Determine the (x, y) coordinate at the center of the cell enclosing the given text.  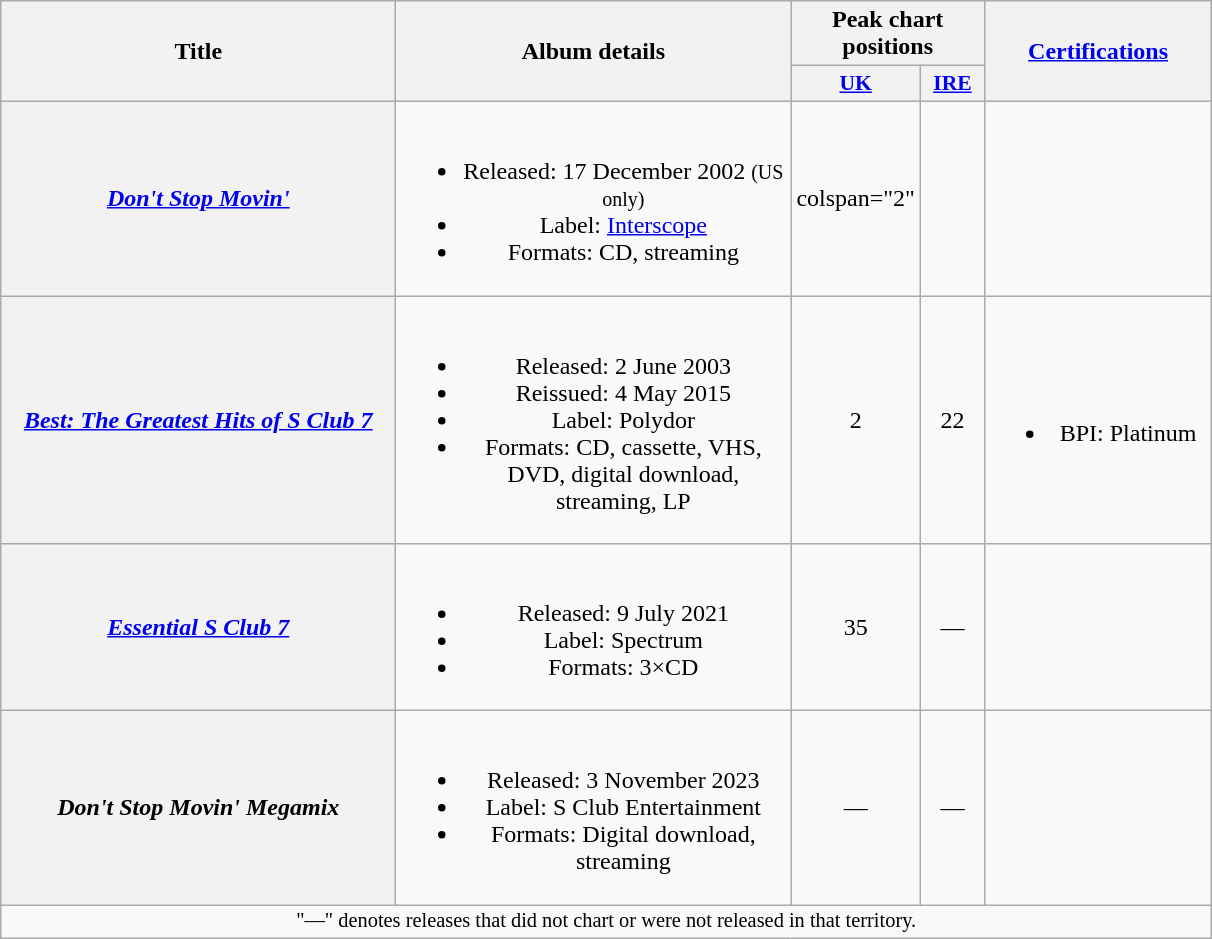
Released: 17 December 2002 (US only)Label: InterscopeFormats: CD, streaming (594, 198)
UK (856, 84)
35 (856, 628)
Album details (594, 52)
colspan="2" (856, 198)
2 (856, 420)
Released: 2 June 2003Reissued: 4 May 2015Label: PolydorFormats: CD, cassette, VHS, DVD, digital download, streaming, LP (594, 420)
Best: The Greatest Hits of S Club 7 (198, 420)
Title (198, 52)
Released: 3 November 2023Label: S Club EntertainmentFormats: Digital download, streaming (594, 808)
22 (952, 420)
BPI: Platinum (1098, 420)
Don't Stop Movin' (198, 198)
Certifications (1098, 52)
IRE (952, 84)
Released: 9 July 2021Label: SpectrumFormats: 3×CD (594, 628)
Essential S Club 7 (198, 628)
"—" denotes releases that did not chart or were not released in that territory. (606, 922)
Don't Stop Movin' Megamix (198, 808)
Peak chartpositions (888, 34)
